Output the [x, y] coordinate of the center of the cell containing the given text.  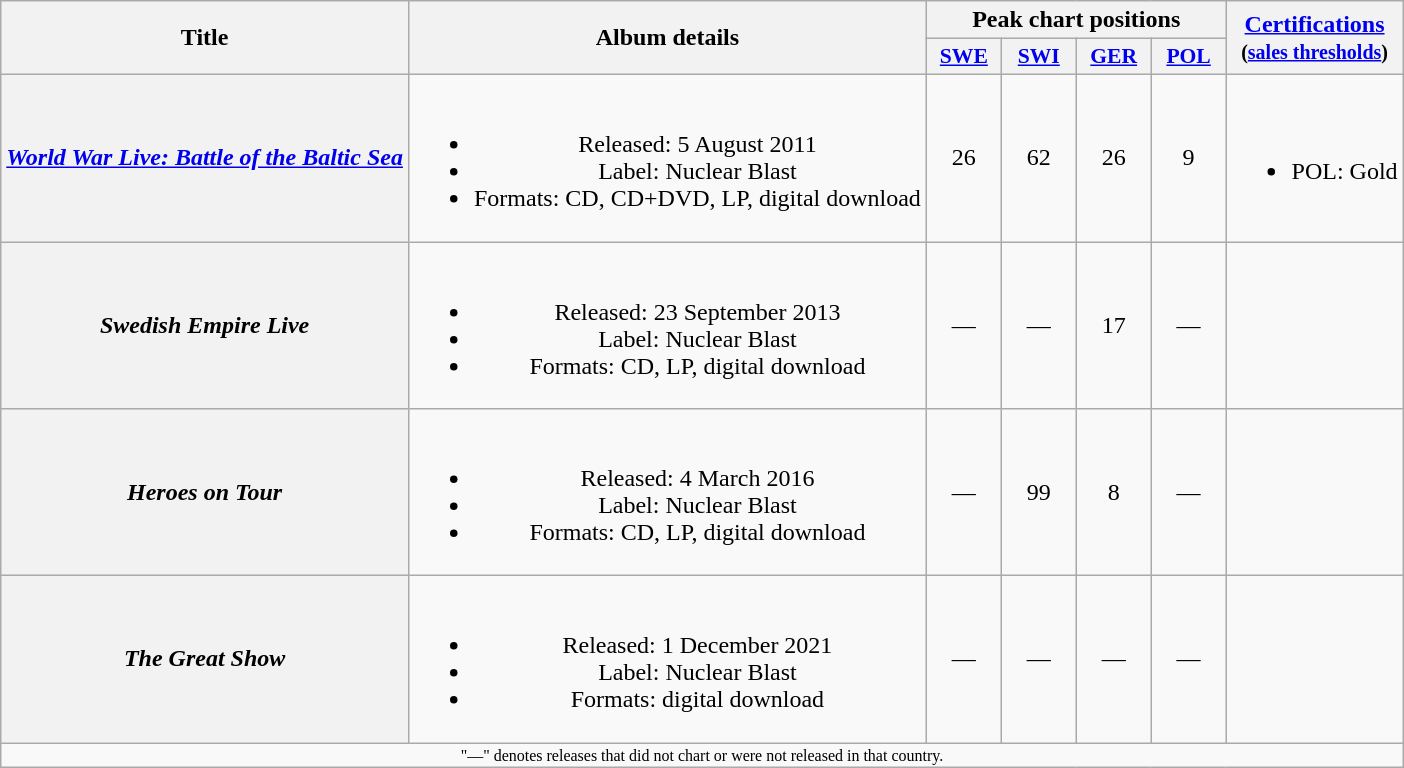
Title [205, 38]
62 [1038, 158]
Peak chart positions [1076, 20]
SWI [1038, 57]
SWE [964, 57]
Released: 23 September 2013Label: Nuclear BlastFormats: CD, LP, digital download [667, 326]
Released: 4 March 2016Label: Nuclear BlastFormats: CD, LP, digital download [667, 492]
The Great Show [205, 660]
Swedish Empire Live [205, 326]
"—" denotes releases that did not chart or were not released in that country. [702, 755]
8 [1114, 492]
GER [1114, 57]
Certifications(sales thresholds) [1314, 38]
17 [1114, 326]
Released: 1 December 2021Label: Nuclear BlastFormats: digital download [667, 660]
World War Live: Battle of the Baltic Sea [205, 158]
9 [1188, 158]
Heroes on Tour [205, 492]
99 [1038, 492]
POL: Gold [1314, 158]
POL [1188, 57]
Album details [667, 38]
Released: 5 August 2011Label: Nuclear BlastFormats: CD, CD+DVD, LP, digital download [667, 158]
